Output the [x, y] coordinate of the center of the cell containing the given text.  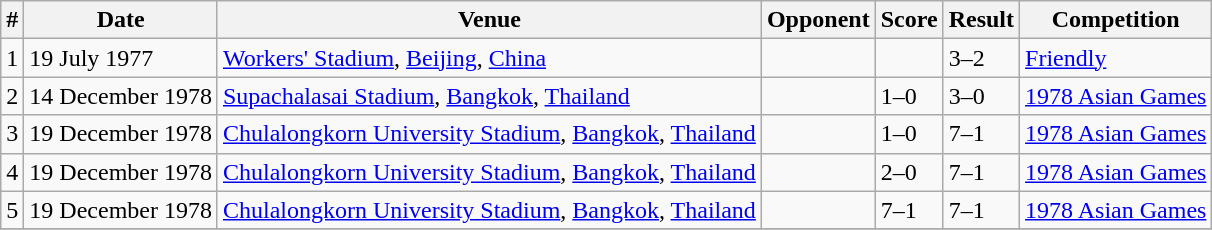
1 [12, 58]
19 July 1977 [121, 58]
Venue [489, 20]
Opponent [818, 20]
Friendly [1116, 58]
Result [981, 20]
Supachalasai Stadium, Bangkok, Thailand [489, 96]
Date [121, 20]
3 [12, 134]
2 [12, 96]
Workers' Stadium, Beijing, China [489, 58]
14 December 1978 [121, 96]
3–2 [981, 58]
Competition [1116, 20]
2–0 [909, 172]
# [12, 20]
Score [909, 20]
3–0 [981, 96]
5 [12, 210]
4 [12, 172]
